Scan for the cell matching the given text and deliver its [X, Y] coordinate at center. 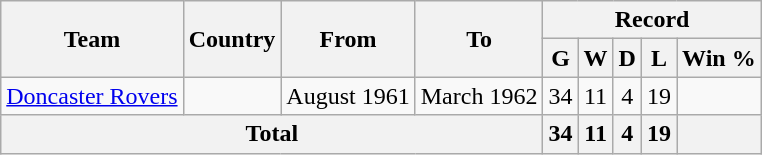
Total [272, 134]
D [627, 58]
L [658, 58]
G [560, 58]
March 1962 [479, 96]
Doncaster Rovers [92, 96]
To [479, 39]
Record [652, 20]
Win % [720, 58]
From [348, 39]
August 1961 [348, 96]
W [596, 58]
Country [232, 39]
Team [92, 39]
